Search for the cell housing the specified text and yield its [x, y] center coordinate. 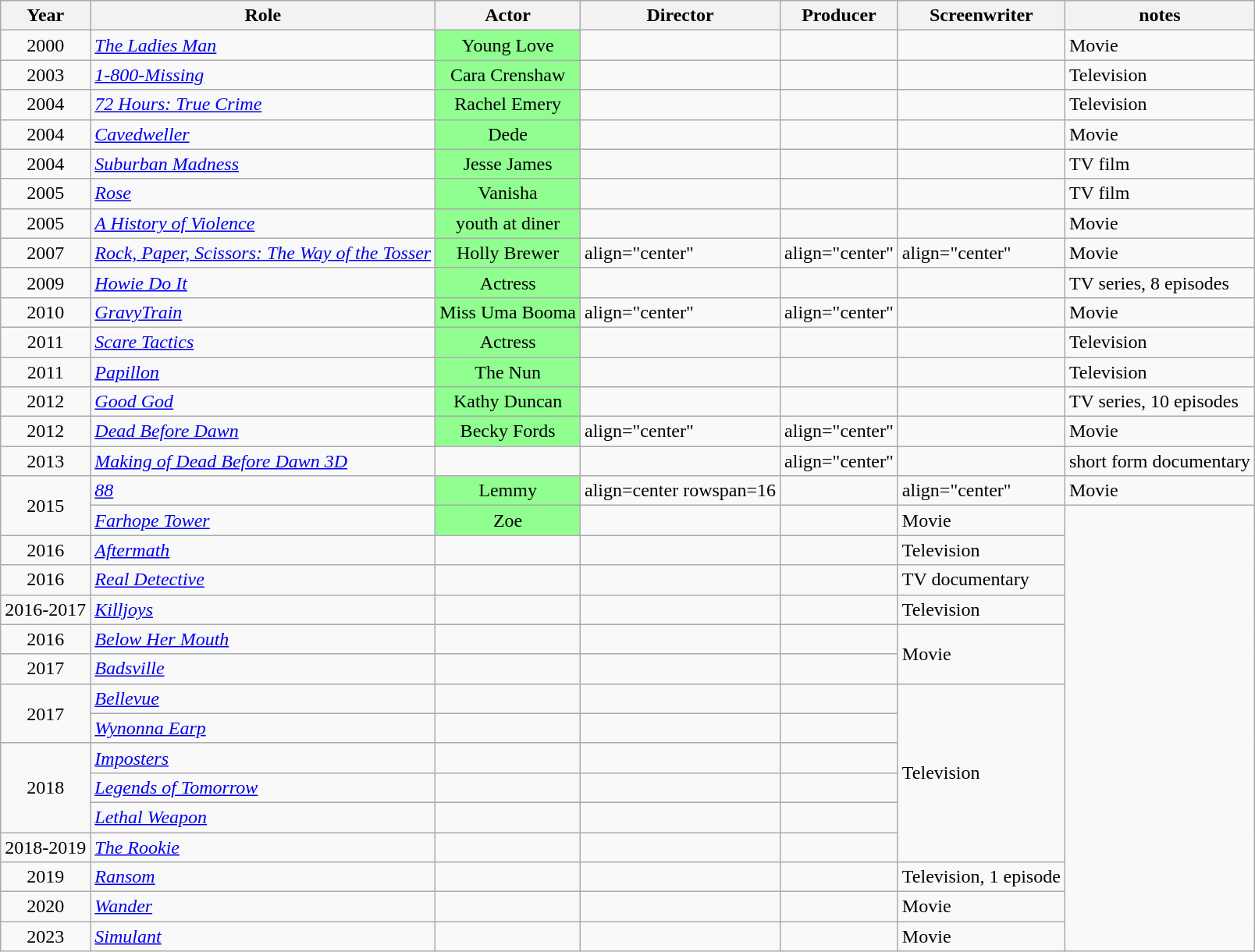
Aftermath [263, 550]
Vanisha [508, 194]
2000 [45, 45]
Jesse James [508, 164]
Imposters [263, 758]
Ransom [263, 877]
Badsville [263, 669]
1-800-Missing [263, 75]
Scare Tactics [263, 342]
Dede [508, 134]
The Rookie [263, 847]
Legends of Tomorrow [263, 787]
2023 [45, 936]
short form documentary [1160, 461]
notes [1160, 16]
2009 [45, 282]
Wander [263, 907]
2013 [45, 461]
2007 [45, 253]
Miss Uma Booma [508, 312]
The Ladies Man [263, 45]
Television, 1 episode [981, 877]
Director [680, 16]
Making of Dead Before Dawn 3D [263, 461]
2015 [45, 506]
Role [263, 16]
2018 [45, 787]
Becky Fords [508, 432]
align=center rowspan=16 [680, 491]
TV series, 8 episodes [1160, 282]
Cavedweller [263, 134]
Cara Crenshaw [508, 75]
Howie Do It [263, 282]
Suburban Madness [263, 164]
2016-2017 [45, 609]
Zoe [508, 520]
2020 [45, 907]
TV documentary [981, 580]
The Nun [508, 372]
2010 [45, 312]
Actor [508, 16]
Rock, Paper, Scissors: The Way of the Tosser [263, 253]
Real Detective [263, 580]
Wynonna Earp [263, 728]
2019 [45, 877]
Papillon [263, 372]
72 Hours: True Crime [263, 105]
Farhope Tower [263, 520]
Producer [840, 16]
Killjoys [263, 609]
Screenwriter [981, 16]
Simulant [263, 936]
TV series, 10 episodes [1160, 402]
Young Love [508, 45]
Kathy Duncan [508, 402]
Lemmy [508, 491]
A History of Violence [263, 223]
2003 [45, 75]
Lethal Weapon [263, 817]
Rachel Emery [508, 105]
Bellevue [263, 698]
GravyTrain [263, 312]
Below Her Mouth [263, 639]
Good God [263, 402]
Dead Before Dawn [263, 432]
youth at diner [508, 223]
Holly Brewer [508, 253]
2018-2019 [45, 847]
Rose [263, 194]
Year [45, 16]
88 [263, 491]
